Find where the given text appears and provide that cell's center as [X, Y] coordinate. 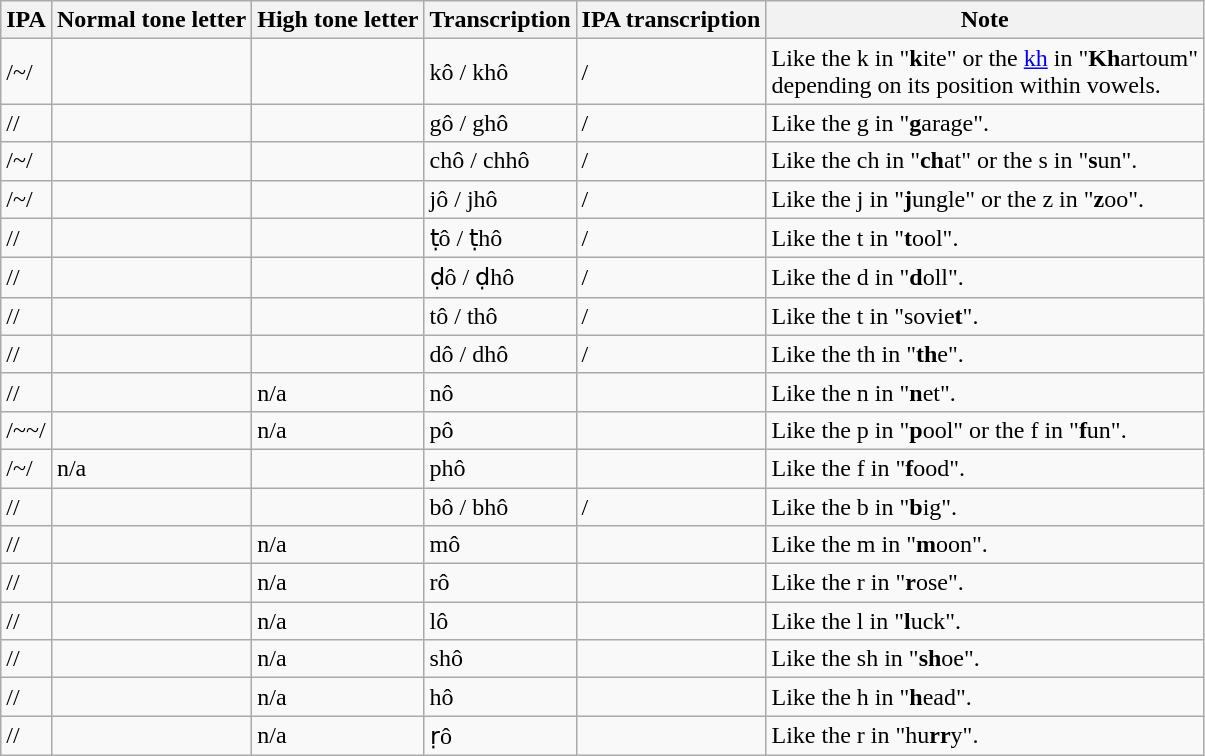
dô / dhô [500, 354]
Like the g in "garage". [985, 123]
ṛô [500, 736]
ḍô / ḍhô [500, 278]
rô [500, 583]
Like the h in "head". [985, 697]
Like the d in "doll". [985, 278]
tô / thô [500, 316]
jô / jhô [500, 199]
mô [500, 545]
Like the b in "big". [985, 507]
Like the t in "soviet". [985, 316]
High tone letter [338, 20]
Like the k in "kite" or the kh in "Khartoum"depending on its position within vowels. [985, 72]
Like the ch in "chat" or the s in "sun". [985, 161]
bô / bhô [500, 507]
Like the r in "rose". [985, 583]
/~~/ [26, 430]
Like the p in "pool" or the f in "fun". [985, 430]
Like the f in "food". [985, 468]
IPA transcription [671, 20]
nô [500, 392]
chô / chhô [500, 161]
gô / ghô [500, 123]
hô [500, 697]
shô [500, 659]
IPA [26, 20]
Like the th in "the". [985, 354]
Like the j in "jungle" or the z in "zoo". [985, 199]
Like the m in "moon". [985, 545]
pô [500, 430]
Like the n in "net". [985, 392]
Like the sh in "shoe". [985, 659]
Like the l in "luck". [985, 621]
kô / khô [500, 72]
Like the t in "tool". [985, 238]
phô [500, 468]
lô [500, 621]
Like the r in "hurry". [985, 736]
Normal tone letter [151, 20]
Note [985, 20]
ṭô / ṭhô [500, 238]
Transcription [500, 20]
